Identify which cell holds the provided text, then report its [x, y] central coordinate. 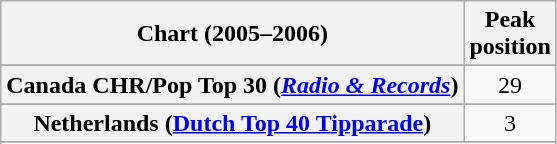
Chart (2005–2006) [232, 34]
3 [510, 123]
Peakposition [510, 34]
Netherlands (Dutch Top 40 Tipparade) [232, 123]
Canada CHR/Pop Top 30 (Radio & Records) [232, 85]
29 [510, 85]
